Capture the cell that displays the provided text and extract its (x, y) central coordinate. 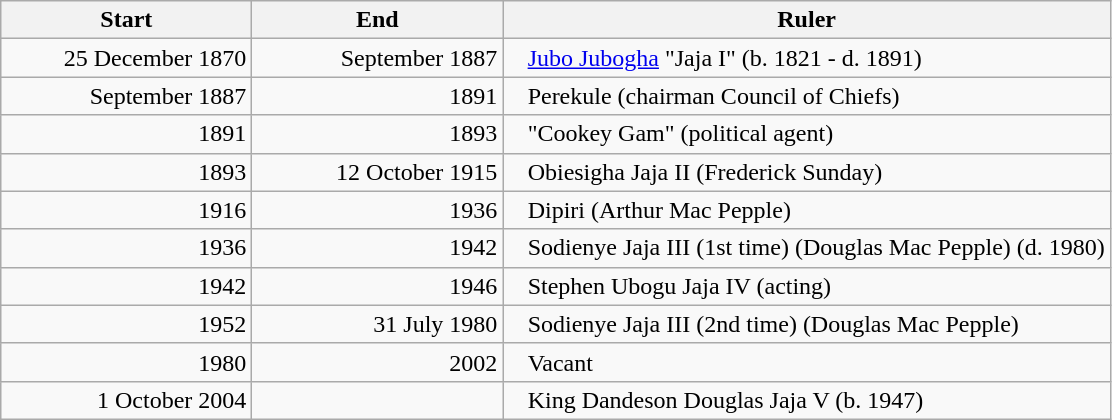
1980 (126, 362)
2002 (378, 362)
1952 (126, 324)
Jubo Jubogha "Jaja I" (b. 1821 - d. 1891) (806, 58)
Vacant (806, 362)
1916 (126, 210)
Dipiri (Arthur Mac Pepple) (806, 210)
Obiesigha Jaja II (Frederick Sunday) (806, 172)
25 December 1870 (126, 58)
1 October 2004 (126, 400)
1946 (378, 286)
Stephen Ubogu Jaja IV (acting) (806, 286)
Sodienye Jaja III (2nd time) (Douglas Mac Pepple) (806, 324)
End (378, 20)
31 July 1980 (378, 324)
Sodienye Jaja III (1st time) (Douglas Mac Pepple) (d. 1980) (806, 248)
"Cookey Gam" (political agent) (806, 134)
12 October 1915 (378, 172)
King Dandeson Douglas Jaja V (b. 1947) (806, 400)
Start (126, 20)
Perekule (chairman Council of Chiefs) (806, 96)
Ruler (806, 20)
